Find where the given text appears and provide that cell's center as [X, Y] coordinate. 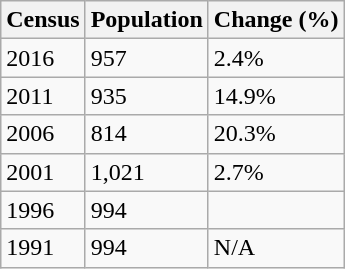
2006 [43, 134]
1,021 [146, 172]
2.4% [276, 58]
2001 [43, 172]
2.7% [276, 172]
814 [146, 134]
Population [146, 20]
Census [43, 20]
935 [146, 96]
1996 [43, 210]
Change (%) [276, 20]
1991 [43, 248]
2016 [43, 58]
2011 [43, 96]
20.3% [276, 134]
N/A [276, 248]
957 [146, 58]
14.9% [276, 96]
